Return the [X, Y] coordinate for the center point of the cell that contains the specified text.  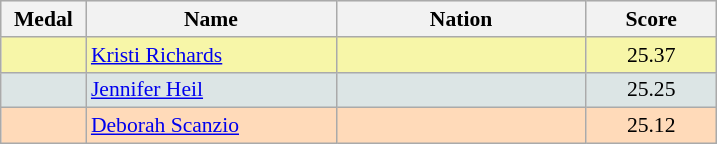
Kristi Richards [211, 55]
Jennifer Heil [211, 90]
Name [211, 19]
25.12 [651, 126]
Medal [44, 19]
Score [651, 19]
25.25 [651, 90]
25.37 [651, 55]
Nation [461, 19]
Deborah Scanzio [211, 126]
